Scan for the cell matching the given text and deliver its (X, Y) coordinate at center. 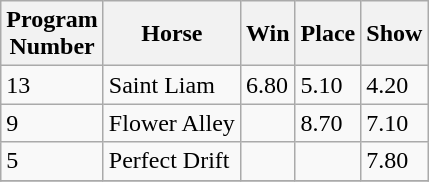
7.80 (394, 161)
Perfect Drift (172, 161)
6.80 (268, 85)
ProgramNumber (52, 34)
Horse (172, 34)
Win (268, 34)
7.10 (394, 123)
4.20 (394, 85)
8.70 (328, 123)
5 (52, 161)
9 (52, 123)
Place (328, 34)
13 (52, 85)
5.10 (328, 85)
Show (394, 34)
Flower Alley (172, 123)
Saint Liam (172, 85)
